Extract the (x, y) coordinate from the center of the cell holding the provided text.  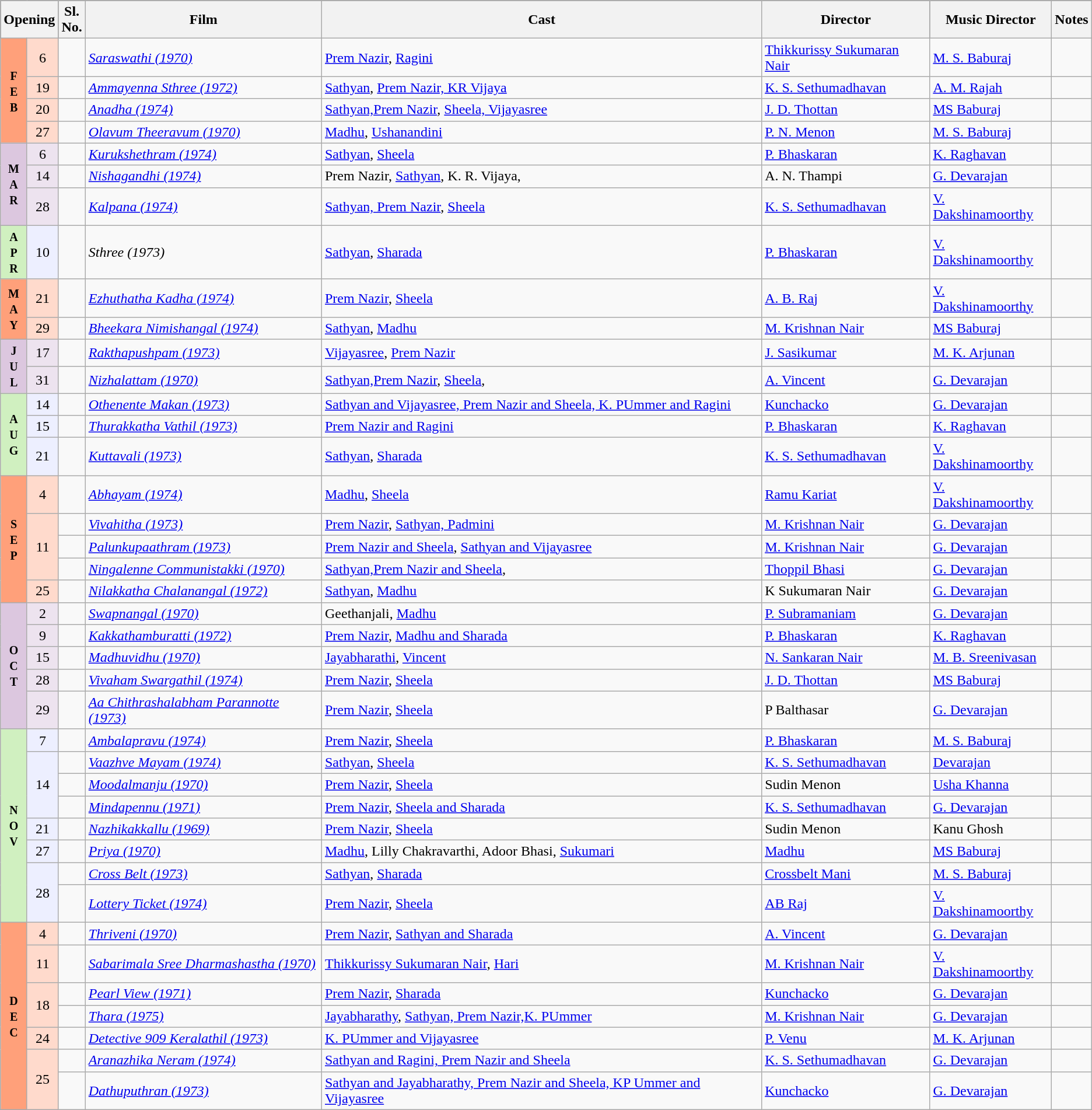
Prem Nazir, Madhu and Sharada (541, 636)
Olavum Theeravum (1970) (203, 132)
Sathyan and Vijayasree, Prem Nazir and Sheela, K. PUmmer and Ragini (541, 404)
Anadha (1974) (203, 110)
Notes (1072, 20)
Madhu, Sheela (541, 495)
10 (42, 252)
Madhu, Ushanandini (541, 132)
Thurakkatha Vathil (1973) (203, 427)
Ezhuthatha Kadha (1974) (203, 298)
Prem Nazir, Sathyan, K. R. Vijaya, (541, 176)
Aa Chithrashalabham Parannotte (1973) (203, 710)
Sathyan,Prem Nazir, Sheela, Vijayasree (541, 110)
Ningalenne Communistakki (1970) (203, 569)
Abhayam (1974) (203, 495)
Kakkathamburatti (1972) (203, 636)
Kalpana (1974) (203, 207)
Nilakkatha Chalanangal (1972) (203, 591)
NOV (14, 826)
Ramu Kariat (846, 495)
OCT (14, 665)
MAR (14, 184)
18 (42, 1005)
JUL (14, 366)
P. Subramaniam (846, 613)
Prem Nazir, Sharada (541, 994)
9 (42, 636)
Kurukshethram (1974) (203, 154)
FEB (14, 91)
Prem Nazir, Sathyan and Sharada (541, 934)
Saraswathi (1970) (203, 57)
AUG (14, 434)
24 (42, 1038)
Devarajan (991, 762)
Crossbelt Mani (846, 874)
Dathuputhran (1973) (203, 1090)
K. PUmmer and Vijayasree (541, 1038)
Kuttavali (1973) (203, 456)
Prem Nazir and Ragini (541, 427)
Jayabharathi, Vincent (541, 658)
AB Raj (846, 903)
Mindapennu (1971) (203, 807)
Vijayasree, Prem Nazir (541, 352)
Bheekara Nimishangal (1974) (203, 328)
Jayabharathy, Sathyan, Prem Nazir,K. PUmmer (541, 1016)
Vivahitha (1973) (203, 525)
Sthree (1973) (203, 252)
Geethanjali, Madhu (541, 613)
Nishagandhi (1974) (203, 176)
P Balthasar (846, 710)
J. Sasikumar (846, 352)
Music Director (991, 20)
A. N. Thampi (846, 176)
Kanu Ghosh (991, 829)
Director (846, 20)
Sathyan, Prem Nazir, KR Vijaya (541, 88)
Thoppil Bhasi (846, 569)
Madhu, Lilly Chakravarthi, Adoor Bhasi, Sukumari (541, 851)
Rakthapushpam (1973) (203, 352)
M. B. Sreenivasan (991, 658)
Ambalapravu (1974) (203, 740)
Lottery Ticket (1974) (203, 903)
17 (42, 352)
N. Sankaran Nair (846, 658)
Moodalmanju (1970) (203, 784)
20 (42, 110)
MAY (14, 309)
Nazhikakkallu (1969) (203, 829)
7 (42, 740)
Sathyan, Prem Nazir, Sheela (541, 207)
Opening (29, 20)
Cross Belt (1973) (203, 874)
P. Venu (846, 1038)
Thikkurissy Sukumaran Nair, Hari (541, 964)
31 (42, 379)
APR (14, 252)
Ammayenna Sthree (1972) (203, 88)
Sathyan,Prem Nazir, Sheela, (541, 379)
Prem Nazir, Ragini (541, 57)
A. M. Rajah (991, 88)
A. B. Raj (846, 298)
2 (42, 613)
Thikkurissy Sukumaran Nair (846, 57)
Thara (1975) (203, 1016)
Prem Nazir and Sheela, Sathyan and Vijayasree (541, 547)
Sathyan,Prem Nazir and Sheela, (541, 569)
Sabarimala Sree Dharmashastha (1970) (203, 964)
Priya (1970) (203, 851)
19 (42, 88)
Pearl View (1971) (203, 994)
K Sukumaran Nair (846, 591)
Prem Nazir, Sheela and Sharada (541, 807)
Swapnangal (1970) (203, 613)
Film (203, 20)
DEC (14, 1016)
Sathyan and Jayabharathy, Prem Nazir and Sheela, KP Ummer and Vijayasree (541, 1090)
Sl.No. (72, 20)
Sathyan and Ragini, Prem Nazir and Sheela (541, 1060)
Nizhalattam (1970) (203, 379)
Vivaham Swargathil (1974) (203, 680)
Cast (541, 20)
Madhuvidhu (1970) (203, 658)
Palunkupaathram (1973) (203, 547)
Prem Nazir, Sathyan, Padmini (541, 525)
Usha Khanna (991, 784)
Thriveni (1970) (203, 934)
SEP (14, 539)
P. N. Menon (846, 132)
Madhu (846, 851)
Othenente Makan (1973) (203, 404)
Aranazhika Neram (1974) (203, 1060)
Vaazhve Mayam (1974) (203, 762)
Detective 909 Keralathil (1973) (203, 1038)
